Output the [X, Y] coordinate of the center of the cell containing the given text.  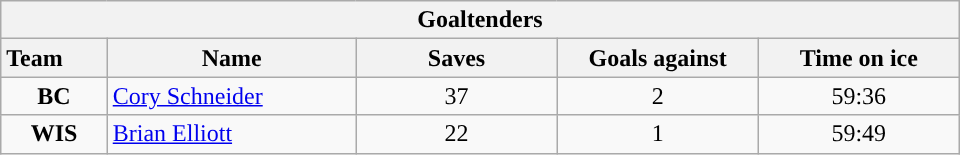
59:49 [858, 134]
22 [456, 134]
37 [456, 96]
Brian Elliott [232, 134]
Cory Schneider [232, 96]
BC [54, 96]
1 [658, 134]
Time on ice [858, 58]
Name [232, 58]
WIS [54, 134]
2 [658, 96]
59:36 [858, 96]
Goals against [658, 58]
Goaltenders [480, 20]
Team [54, 58]
Saves [456, 58]
